Output the [x, y] coordinate of the center of the cell containing the given text.  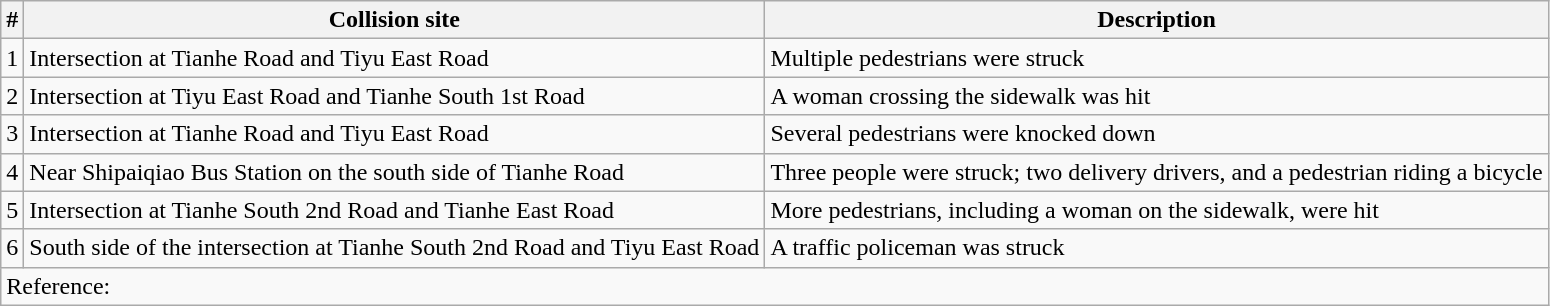
1 [12, 58]
2 [12, 96]
# [12, 20]
Intersection at Tiyu East Road and Tianhe South 1st Road [394, 96]
Description [1156, 20]
4 [12, 172]
A traffic policeman was struck [1156, 248]
Multiple pedestrians were struck [1156, 58]
More pedestrians, including a woman on the sidewalk, were hit [1156, 210]
Several pedestrians were knocked down [1156, 134]
South side of the intersection at Tianhe South 2nd Road and Tiyu East Road [394, 248]
Three people were struck; two delivery drivers, and a pedestrian riding a bicycle [1156, 172]
Intersection at Tianhe South 2nd Road and Tianhe East Road [394, 210]
Near Shipaiqiao Bus Station on the south side of Tianhe Road [394, 172]
Reference: [775, 286]
Collision site [394, 20]
3 [12, 134]
5 [12, 210]
A woman crossing the sidewalk was hit [1156, 96]
6 [12, 248]
